Capture the cell that displays the provided text and extract its (x, y) central coordinate. 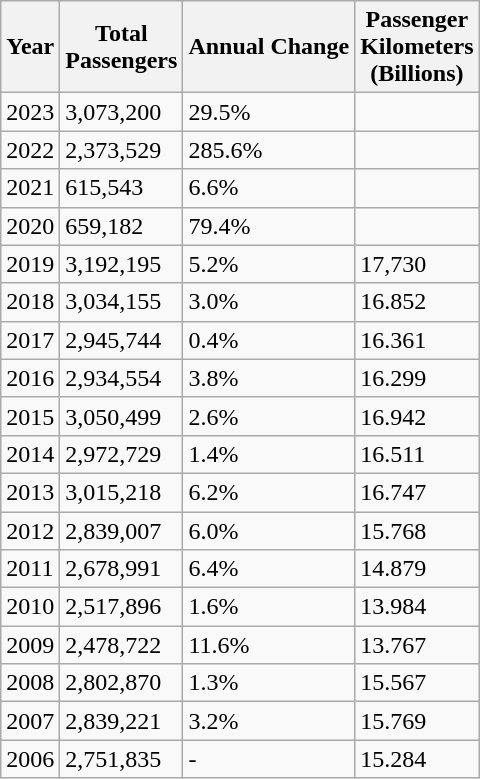
6.4% (269, 569)
3,034,155 (122, 302)
2010 (30, 607)
2022 (30, 150)
2,839,007 (122, 531)
13.767 (417, 645)
2008 (30, 683)
2,972,729 (122, 454)
2,945,744 (122, 340)
2,839,221 (122, 721)
615,543 (122, 188)
2013 (30, 492)
3,192,195 (122, 264)
17,730 (417, 264)
2,478,722 (122, 645)
285.6% (269, 150)
16.747 (417, 492)
3.0% (269, 302)
2023 (30, 112)
3.8% (269, 378)
16.511 (417, 454)
6.6% (269, 188)
2.6% (269, 416)
16.942 (417, 416)
2,517,896 (122, 607)
Annual Change (269, 47)
TotalPassengers (122, 47)
2017 (30, 340)
0.4% (269, 340)
2009 (30, 645)
3.2% (269, 721)
1.6% (269, 607)
PassengerKilometers(Billions) (417, 47)
16.299 (417, 378)
3,073,200 (122, 112)
Year (30, 47)
11.6% (269, 645)
2,751,835 (122, 759)
2,678,991 (122, 569)
16.852 (417, 302)
2007 (30, 721)
5.2% (269, 264)
2021 (30, 188)
79.4% (269, 226)
16.361 (417, 340)
2,373,529 (122, 150)
13.984 (417, 607)
2018 (30, 302)
15.768 (417, 531)
2,802,870 (122, 683)
- (269, 759)
2016 (30, 378)
29.5% (269, 112)
659,182 (122, 226)
3,015,218 (122, 492)
2020 (30, 226)
2011 (30, 569)
3,050,499 (122, 416)
14.879 (417, 569)
2012 (30, 531)
1.3% (269, 683)
15.284 (417, 759)
6.0% (269, 531)
2015 (30, 416)
15.769 (417, 721)
6.2% (269, 492)
2014 (30, 454)
2,934,554 (122, 378)
2006 (30, 759)
2019 (30, 264)
1.4% (269, 454)
15.567 (417, 683)
